From the cell containing the given text, extract its center point as [x, y] coordinate. 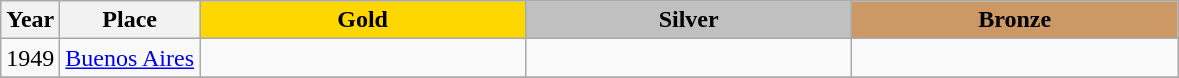
Silver [689, 20]
Bronze [1015, 20]
Gold [363, 20]
Place [130, 20]
1949 [30, 58]
Year [30, 20]
Buenos Aires [130, 58]
